Locate the cell with the specified text and output its [x, y] center coordinate. 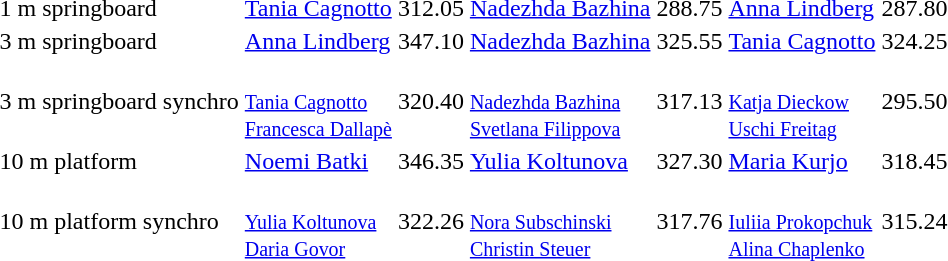
320.40 [430, 101]
Nadezhda Bazhina [560, 41]
327.30 [690, 161]
Noemi Batki [318, 161]
Nadezhda BazhinaSvetlana Filippova [560, 101]
317.13 [690, 101]
Maria Kurjo [802, 161]
Yulia Koltunova [560, 161]
Anna Lindberg [318, 41]
347.10 [430, 41]
325.55 [690, 41]
Katja DieckowUschi Freitag [802, 101]
346.35 [430, 161]
Tania Cagnotto [802, 41]
Tania CagnottoFrancesca Dallapè [318, 101]
